Detect which cell encompasses the target text, then output its (X, Y) center coordinate. 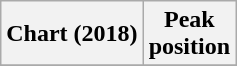
Chart (2018) (72, 34)
Peakposition (189, 34)
